Extract the (X, Y) coordinate from the center of the cell holding the provided text.  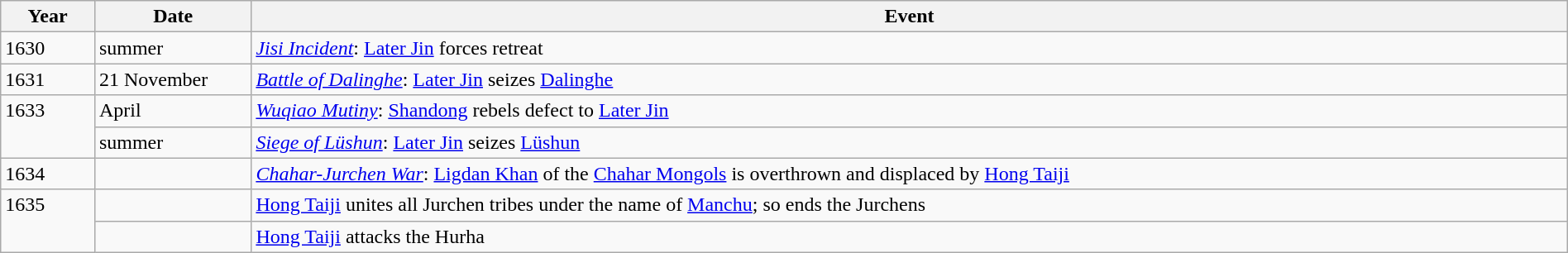
Chahar-Jurchen War: Ligdan Khan of the Chahar Mongols is overthrown and displaced by Hong Taiji (910, 174)
April (172, 111)
Hong Taiji attacks the Hurha (910, 236)
Wuqiao Mutiny: Shandong rebels defect to Later Jin (910, 111)
21 November (172, 79)
Battle of Dalinghe: Later Jin seizes Dalinghe (910, 79)
1631 (48, 79)
Date (172, 17)
Hong Taiji unites all Jurchen tribes under the name of Manchu; so ends the Jurchens (910, 205)
Siege of Lüshun: Later Jin seizes Lüshun (910, 142)
1630 (48, 48)
Year (48, 17)
1635 (48, 221)
Jisi Incident: Later Jin forces retreat (910, 48)
Event (910, 17)
1634 (48, 174)
1633 (48, 126)
